Determine the (X, Y) coordinate at the center of the cell enclosing the given text.  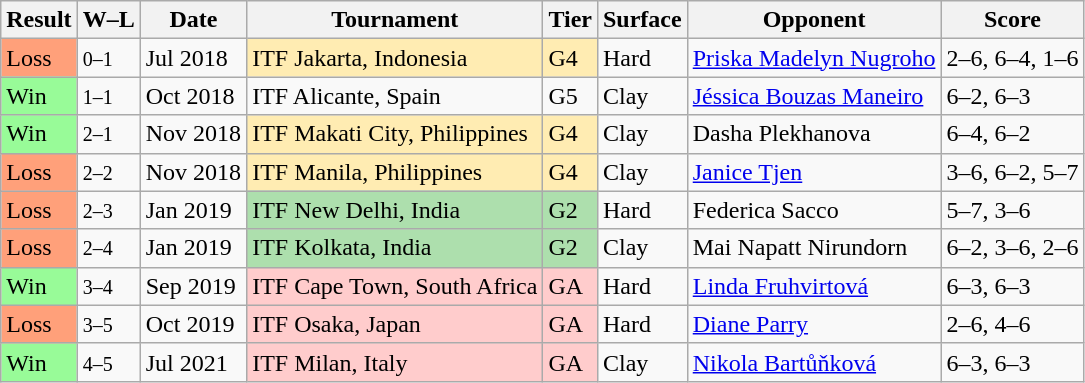
Date (193, 20)
3–5 (108, 324)
Surface (642, 20)
Oct 2018 (193, 96)
ITF Makati City, Philippines (395, 134)
4–5 (108, 362)
ITF Osaka, Japan (395, 324)
ITF Alicante, Spain (395, 96)
Dasha Plekhanova (814, 134)
6–2, 3–6, 2–6 (1012, 248)
6–2, 6–3 (1012, 96)
ITF New Delhi, India (395, 210)
6–4, 6–2 (1012, 134)
G5 (570, 96)
ITF Kolkata, India (395, 248)
2–4 (108, 248)
2–6, 4–6 (1012, 324)
Oct 2019 (193, 324)
5–7, 3–6 (1012, 210)
Opponent (814, 20)
1–1 (108, 96)
ITF Jakarta, Indonesia (395, 58)
ITF Manila, Philippines (395, 172)
2–1 (108, 134)
Linda Fruhvirtová (814, 286)
0–1 (108, 58)
ITF Cape Town, South Africa (395, 286)
Tier (570, 20)
Janice Tjen (814, 172)
Priska Madelyn Nugroho (814, 58)
Tournament (395, 20)
Jul 2018 (193, 58)
Result (39, 20)
Mai Napatt Nirundorn (814, 248)
ITF Milan, Italy (395, 362)
2–2 (108, 172)
Nikola Bartůňková (814, 362)
Federica Sacco (814, 210)
Sep 2019 (193, 286)
Jéssica Bouzas Maneiro (814, 96)
2–3 (108, 210)
Jul 2021 (193, 362)
2–6, 6–4, 1–6 (1012, 58)
W–L (108, 20)
Diane Parry (814, 324)
3–6, 6–2, 5–7 (1012, 172)
Score (1012, 20)
3–4 (108, 286)
